Search for the cell housing the specified text and yield its (X, Y) center coordinate. 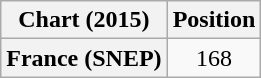
France (SNEP) (84, 58)
Position (214, 20)
168 (214, 58)
Chart (2015) (84, 20)
